Determine the [x, y] coordinate at the center of the cell enclosing the given text.  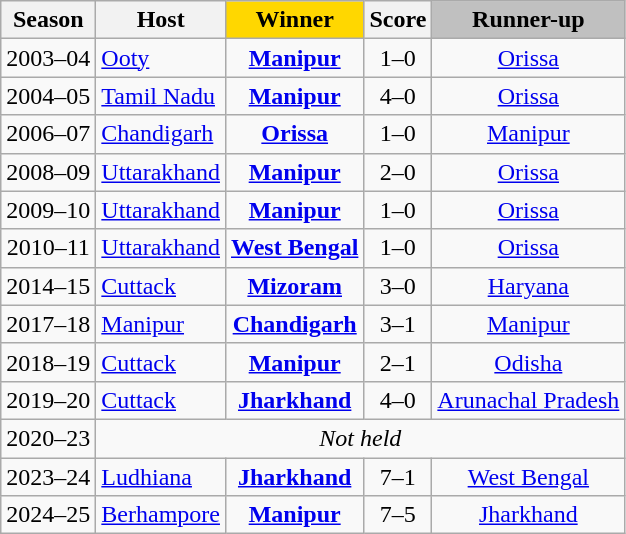
Odisha [528, 362]
2023–24 [48, 477]
2010–11 [48, 248]
Berhampore [161, 515]
2006–07 [48, 134]
Winner [294, 20]
3–1 [398, 324]
Haryana [528, 286]
Mizoram [294, 286]
2017–18 [48, 324]
2–0 [398, 172]
Not held [360, 438]
2018–19 [48, 362]
2024–25 [48, 515]
2014–15 [48, 286]
2004–05 [48, 96]
Runner-up [528, 20]
2020–23 [48, 438]
2003–04 [48, 58]
Arunachal Pradesh [528, 400]
Ooty [161, 58]
7–1 [398, 477]
Ludhiana [161, 477]
2–1 [398, 362]
7–5 [398, 515]
2009–10 [48, 210]
Tamil Nadu [161, 96]
2019–20 [48, 400]
Score [398, 20]
3–0 [398, 286]
Season [48, 20]
2008–09 [48, 172]
Host [161, 20]
